Output the (x, y) coordinate of the center of the cell containing the given text.  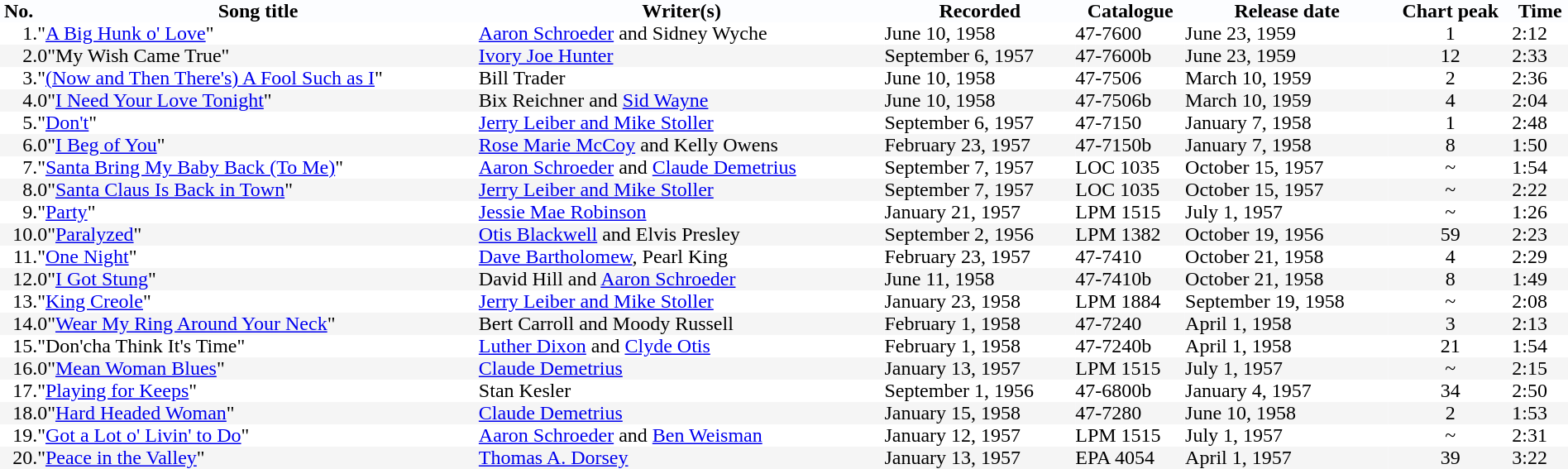
EPA 4054 (1130, 458)
12. (18, 280)
2:22 (1540, 190)
"Peace in the Valley" (258, 458)
47-6800b (1130, 390)
"Party" (258, 212)
47-7506b (1130, 101)
3. (18, 78)
47-7600 (1130, 33)
47-7150b (1130, 146)
April 1, 1957 (1287, 458)
"Don't" (258, 122)
17. (18, 390)
Bert Carroll and Moody Russell (681, 324)
3:22 (1540, 458)
"Playing for Keeps" (258, 390)
19. (18, 435)
47-7600b (1130, 56)
0"My Wish Came True" (258, 56)
2:04 (1540, 101)
34 (1451, 390)
1:26 (1540, 212)
Luther Dixon and Clyde Otis (681, 346)
2:33 (1540, 56)
0"I Got Stung" (258, 280)
"Don'cha Think It's Time" (258, 346)
Thomas A. Dorsey (681, 458)
0"Paralyzed" (258, 235)
LPM 1382 (1130, 235)
No. (18, 12)
2:08 (1540, 301)
47-7410b (1130, 280)
January 12, 1957 (979, 435)
47-7280 (1130, 414)
Writer(s) (681, 12)
47-7240b (1130, 346)
1:50 (1540, 146)
1:53 (1540, 414)
5. (18, 122)
2:12 (1540, 33)
2:50 (1540, 390)
"One Night" (258, 256)
13. (18, 301)
"Santa Bring My Baby Back (To Me)" (258, 167)
January 15, 1958 (979, 414)
January 4, 1957 (1287, 390)
Stan Kesler (681, 390)
18. (18, 414)
2:31 (1540, 435)
Otis Blackwell and Elvis Presley (681, 235)
Aaron Schroeder and Ben Weisman (681, 435)
June 11, 1958 (979, 280)
LPM 1884 (1130, 301)
2. (18, 56)
14. (18, 324)
Bix Reichner and Sid Wayne (681, 101)
21 (1451, 346)
September 19, 1958 (1287, 301)
September 2, 1956 (979, 235)
Time (1540, 12)
1. (18, 33)
Bill Trader (681, 78)
4. (18, 101)
2:23 (1540, 235)
January 23, 1958 (979, 301)
47-7150 (1130, 122)
0"Santa Claus Is Back in Town" (258, 190)
47-7506 (1130, 78)
7. (18, 167)
"King Creole" (258, 301)
0"Hard Headed Woman" (258, 414)
September 1, 1956 (979, 390)
6. (18, 146)
3 (1451, 324)
0"I Beg of You" (258, 146)
0"I Need Your Love Tonight" (258, 101)
"(Now and Then There's) A Fool Such as I" (258, 78)
Dave Bartholomew, Pearl King (681, 256)
David Hill and Aaron Schroeder (681, 280)
2:29 (1540, 256)
47-7410 (1130, 256)
2:13 (1540, 324)
12 (1451, 56)
"A Big Hunk o' Love" (258, 33)
January 21, 1957 (979, 212)
Chart peak (1451, 12)
0"Mean Woman Blues" (258, 369)
39 (1451, 458)
Song title (258, 12)
0"Wear My Ring Around Your Neck" (258, 324)
10. (18, 235)
1:49 (1540, 280)
October 19, 1956 (1287, 235)
Recorded (979, 12)
2:15 (1540, 369)
Aaron Schroeder and Claude Demetrius (681, 167)
"Got a Lot o' Livin' to Do" (258, 435)
15. (18, 346)
2:36 (1540, 78)
47-7240 (1130, 324)
8. (18, 190)
Release date (1287, 12)
Catalogue (1130, 12)
Jessie Mae Robinson (681, 212)
16. (18, 369)
Rose Marie McCoy and Kelly Owens (681, 146)
2:48 (1540, 122)
Aaron Schroeder and Sidney Wyche (681, 33)
20. (18, 458)
9. (18, 212)
59 (1451, 235)
Ivory Joe Hunter (681, 56)
11. (18, 256)
